Provide the [X, Y] coordinate of the cell's center where the given text is located.  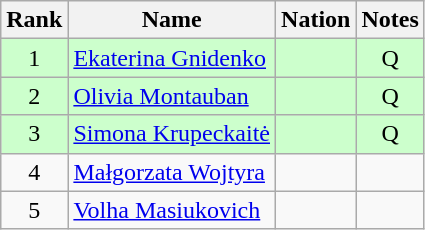
Name [172, 20]
3 [34, 134]
1 [34, 58]
4 [34, 172]
2 [34, 96]
Volha Masiukovich [172, 210]
Simona Krupeckaitė [172, 134]
Ekaterina Gnidenko [172, 58]
Rank [34, 20]
Olivia Montauban [172, 96]
5 [34, 210]
Nation [316, 20]
Małgorzata Wojtyra [172, 172]
Notes [390, 20]
